Detect which cell encompasses the target text, then output its (X, Y) center coordinate. 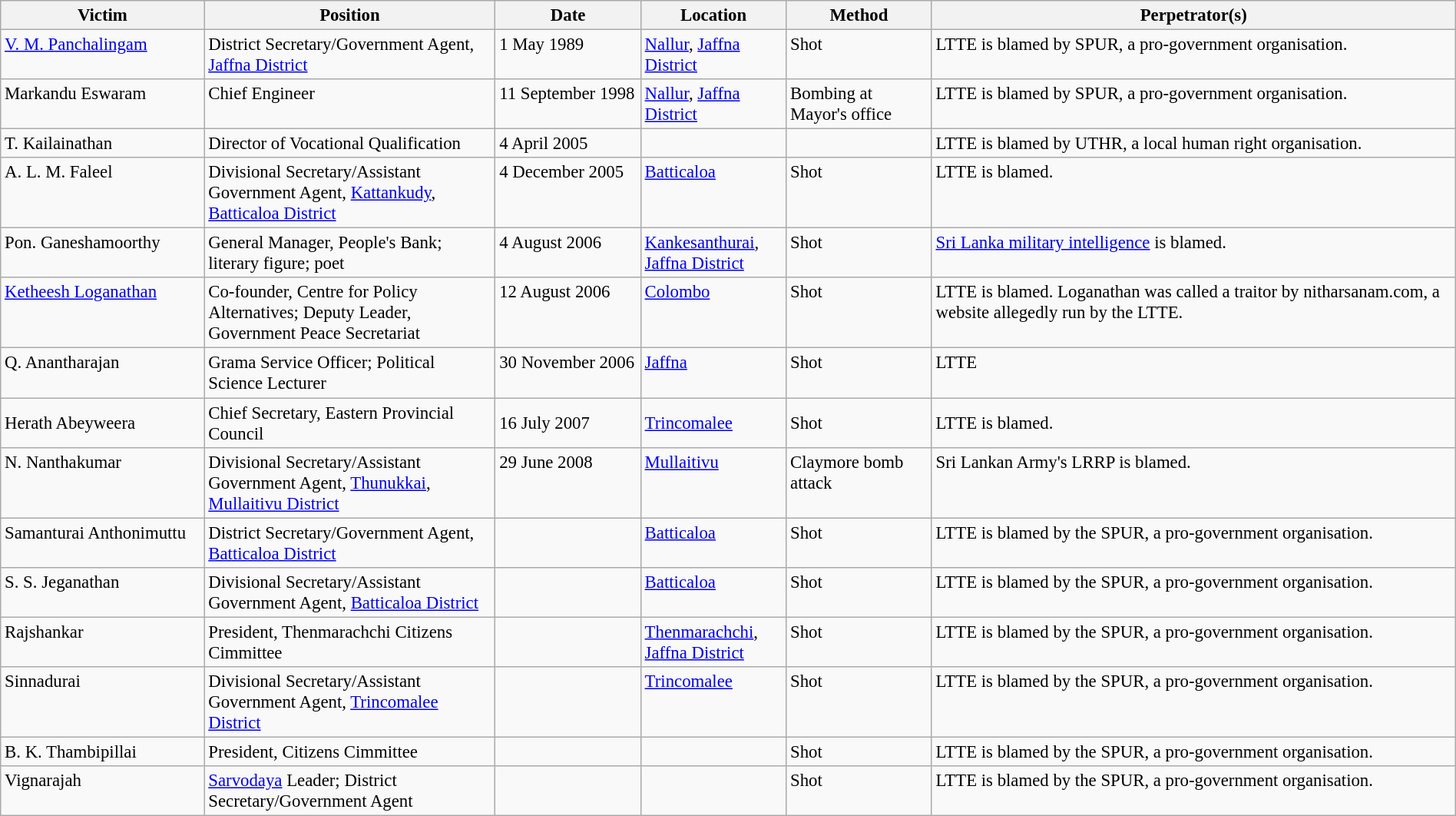
District Secretary/Government Agent, Jaffna District (350, 55)
LTTE is blamed. Loganathan was called a traitor by nitharsanam.com, a website allegedly run by the LTTE. (1193, 313)
President, Thenmarachchi Citizens Cimmittee (350, 642)
Mullaitivu (713, 483)
11 September 1998 (568, 104)
Divisional Secretary/Assistant Government Agent, Thunukkai, Mullaitivu District (350, 483)
Sri Lankan Army's LRRP is blamed. (1193, 483)
Samanturai Anthonimuttu (103, 542)
Kankesanthurai, Jaffna District (713, 254)
General Manager, People's Bank; literary figure; poet (350, 254)
4 December 2005 (568, 193)
Method (859, 15)
Chief Engineer (350, 104)
Ketheesh Loganathan (103, 313)
Herath Abeyweera (103, 423)
29 June 2008 (568, 483)
Date (568, 15)
Co-founder, Centre for Policy Alternatives; Deputy Leader, Government Peace Secretariat (350, 313)
12 August 2006 (568, 313)
Jaffna (713, 373)
1 May 1989 (568, 55)
Rajshankar (103, 642)
4 April 2005 (568, 144)
Director of Vocational Qualification (350, 144)
Q. Anantharajan (103, 373)
District Secretary/Government Agent, Batticaloa District (350, 542)
Chief Secretary, Eastern Provincial Council (350, 423)
T. Kailainathan (103, 144)
Grama Service Officer; Political Science Lecturer (350, 373)
President, Citizens Cimmittee (350, 751)
Divisional Secretary/Assistant Government Agent, Batticaloa District (350, 592)
Sinnadurai (103, 702)
16 July 2007 (568, 423)
Colombo (713, 313)
Thenmarachchi, Jaffna District (713, 642)
N. Nanthakumar (103, 483)
Location (713, 15)
Divisional Secretary/Assistant Government Agent, Trincomalee District (350, 702)
Sri Lanka military intelligence is blamed. (1193, 254)
V. M. Panchalingam (103, 55)
30 November 2006 (568, 373)
Bombing at Mayor's office (859, 104)
Markandu Eswaram (103, 104)
S. S. Jeganathan (103, 592)
Claymore bomb attack (859, 483)
LTTE is blamed by UTHR, a local human right organisation. (1193, 144)
Perpetrator(s) (1193, 15)
Divisional Secretary/Assistant Government Agent, Kattankudy, Batticaloa District (350, 193)
Vignarajah (103, 791)
Victim (103, 15)
B. K. Thambipillai (103, 751)
Sarvodaya Leader; District Secretary/Government Agent (350, 791)
Pon. Ganeshamoorthy (103, 254)
Position (350, 15)
A. L. M. Faleel (103, 193)
4 August 2006 (568, 254)
LTTE (1193, 373)
